Provide the (X, Y) coordinate of the cell's center where the given text is located.  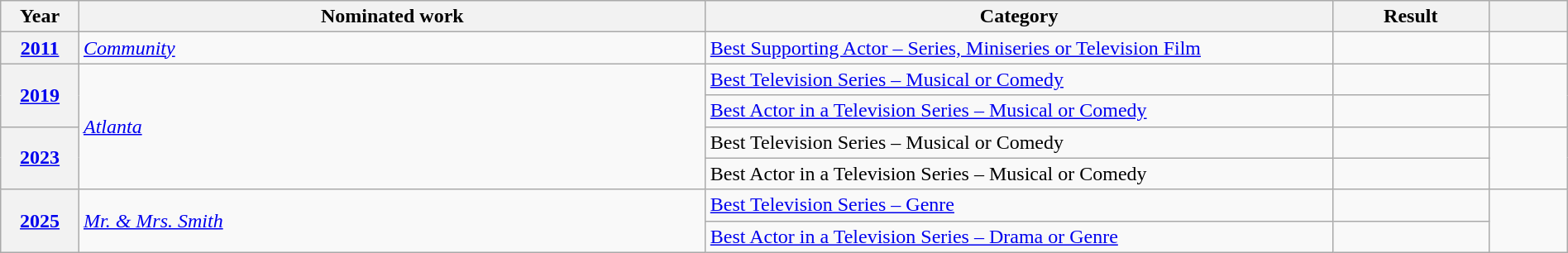
Best Actor in a Television Series – Drama or Genre (1019, 236)
Atlanta (392, 126)
Result (1411, 17)
2019 (40, 95)
Category (1019, 17)
2025 (40, 221)
Nominated work (392, 17)
2011 (40, 48)
Best Television Series – Genre (1019, 205)
Best Supporting Actor – Series, Miniseries or Television Film (1019, 48)
Mr. & Mrs. Smith (392, 221)
Year (40, 17)
Community (392, 48)
2023 (40, 158)
